Scan for the cell matching the given text and deliver its [X, Y] coordinate at center. 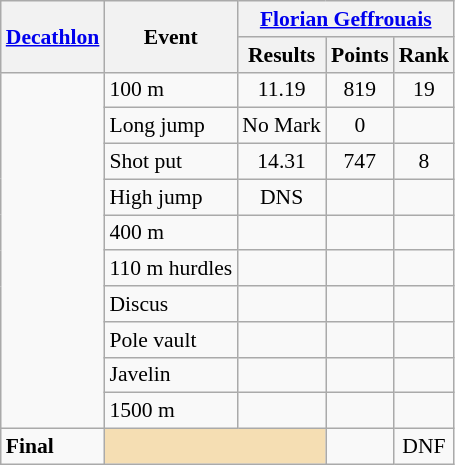
1500 m [170, 411]
11.19 [282, 90]
Shot put [170, 162]
Decathlon [53, 36]
14.31 [282, 162]
No Mark [282, 126]
DNS [282, 197]
Florian Geffrouais [346, 19]
Javelin [170, 375]
Rank [424, 55]
Event [170, 36]
Long jump [170, 126]
747 [360, 162]
Discus [170, 304]
110 m hurdles [170, 269]
19 [424, 90]
100 m [170, 90]
Final [53, 447]
819 [360, 90]
Points [360, 55]
400 m [170, 233]
Pole vault [170, 340]
Results [282, 55]
High jump [170, 197]
8 [424, 162]
0 [360, 126]
DNF [424, 447]
